Identify which cell holds the provided text, then report its (x, y) central coordinate. 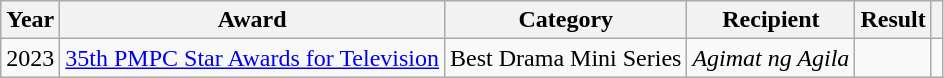
Best Drama Mini Series (566, 58)
Agimat ng Agila (771, 58)
35th PMPC Star Awards for Television (252, 58)
Year (30, 20)
Category (566, 20)
Award (252, 20)
Recipient (771, 20)
2023 (30, 58)
Result (893, 20)
